Extract the (X, Y) coordinate from the center of the cell holding the provided text.  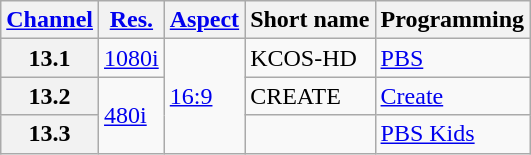
13.1 (50, 58)
Channel (50, 20)
PBS Kids (452, 134)
Aspect (204, 20)
16:9 (204, 96)
KCOS-HD (310, 58)
Short name (310, 20)
1080i (132, 58)
480i (132, 115)
13.3 (50, 134)
Programming (452, 20)
Res. (132, 20)
PBS (452, 58)
Create (452, 96)
CREATE (310, 96)
13.2 (50, 96)
